Provide the (x, y) coordinate of the cell's center where the given text is located.  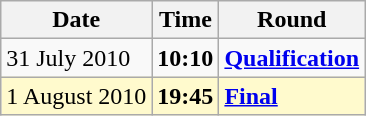
Time (186, 20)
Final (292, 96)
19:45 (186, 96)
10:10 (186, 58)
31 July 2010 (76, 58)
Date (76, 20)
1 August 2010 (76, 96)
Round (292, 20)
Qualification (292, 58)
